Return the (x, y) coordinate for the center point of the cell that contains the specified text.  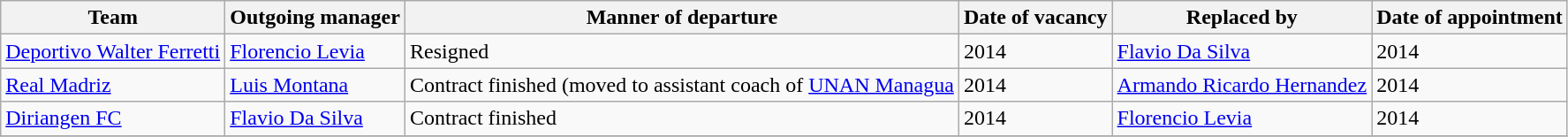
Date of appointment (1470, 18)
Manner of departure (682, 18)
Deportivo Walter Ferretti (113, 51)
Outgoing manager (315, 18)
Contract finished (moved to assistant coach of UNAN Managua (682, 85)
Resigned (682, 51)
Date of vacancy (1035, 18)
Contract finished (682, 118)
Armando Ricardo Hernandez (1242, 85)
Diriangen FC (113, 118)
Team (113, 18)
Luis Montana (315, 85)
Replaced by (1242, 18)
Real Madriz (113, 85)
